For the text-containing cell, return its midpoint in (X, Y) coordinate format. 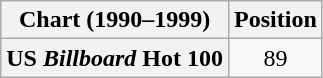
Position (276, 20)
Chart (1990–1999) (115, 20)
89 (276, 58)
US Billboard Hot 100 (115, 58)
